From the cell containing the given text, extract its center point as (X, Y) coordinate. 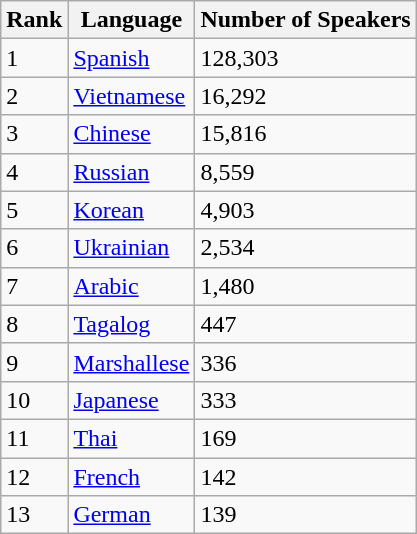
7 (34, 286)
16,292 (306, 96)
2,534 (306, 248)
Japanese (132, 400)
9 (34, 362)
French (132, 477)
8,559 (306, 172)
447 (306, 324)
Korean (132, 210)
Ukrainian (132, 248)
4,903 (306, 210)
139 (306, 515)
11 (34, 438)
Language (132, 20)
336 (306, 362)
Spanish (132, 58)
Rank (34, 20)
12 (34, 477)
333 (306, 400)
Chinese (132, 134)
1 (34, 58)
1,480 (306, 286)
Number of Speakers (306, 20)
169 (306, 438)
Marshallese (132, 362)
Russian (132, 172)
Arabic (132, 286)
Vietnamese (132, 96)
6 (34, 248)
2 (34, 96)
German (132, 515)
142 (306, 477)
8 (34, 324)
13 (34, 515)
4 (34, 172)
15,816 (306, 134)
5 (34, 210)
Tagalog (132, 324)
Thai (132, 438)
3 (34, 134)
128,303 (306, 58)
10 (34, 400)
